Find where the given text appears and provide that cell's center as (X, Y) coordinate. 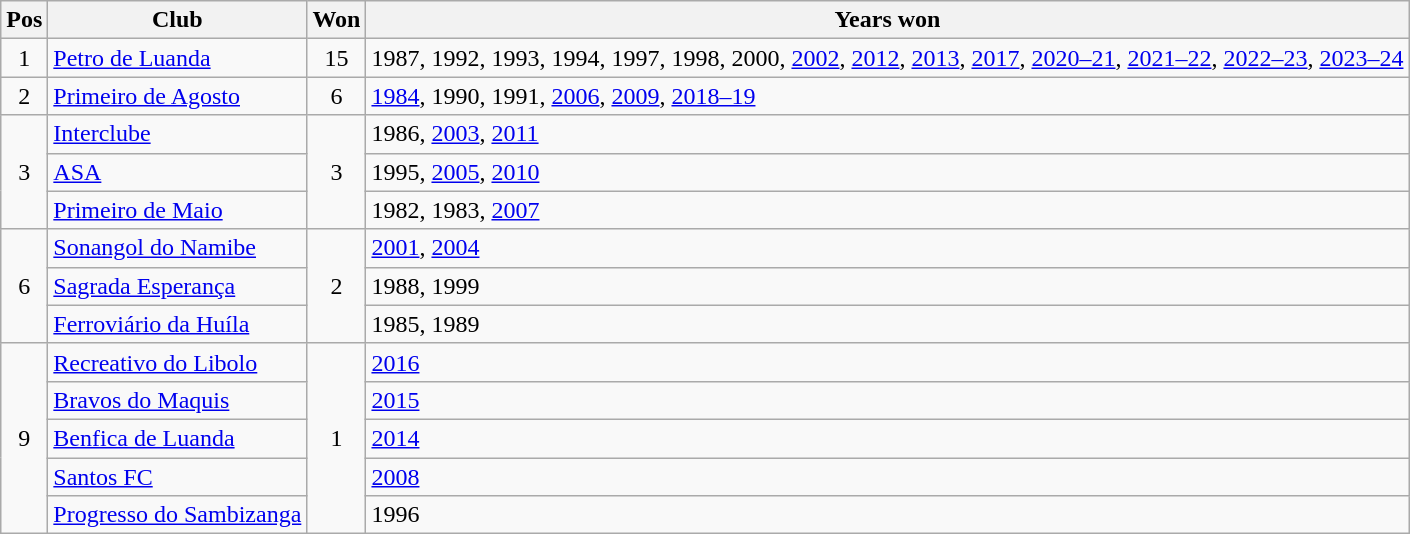
1985, 1989 (888, 324)
1995, 2005, 2010 (888, 172)
Sonangol do Namibe (178, 248)
1987, 1992, 1993, 1994, 1997, 1998, 2000, 2002, 2012, 2013, 2017, 2020–21, 2021–22, 2022–23, 2023–24 (888, 58)
2015 (888, 400)
1984, 1990, 1991, 2006, 2009, 2018–19 (888, 96)
ASA (178, 172)
Club (178, 20)
Bravos do Maquis (178, 400)
Ferroviário da Huíla (178, 324)
Pos (24, 20)
Years won (888, 20)
15 (336, 58)
2008 (888, 477)
2014 (888, 438)
9 (24, 438)
Sagrada Esperança (178, 286)
Santos FC (178, 477)
2016 (888, 362)
1982, 1983, 2007 (888, 210)
Interclube (178, 134)
1986, 2003, 2011 (888, 134)
Primeiro de Agosto (178, 96)
Benfica de Luanda (178, 438)
Primeiro de Maio (178, 210)
2001, 2004 (888, 248)
Petro de Luanda (178, 58)
1988, 1999 (888, 286)
Progresso do Sambizanga (178, 515)
Recreativo do Libolo (178, 362)
1996 (888, 515)
Won (336, 20)
